Output the (x, y) coordinate of the center of the cell containing the given text.  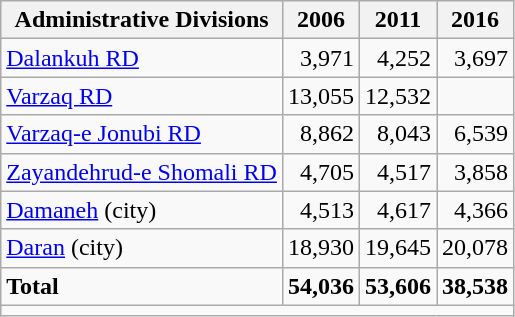
Zayandehrud-e Shomali RD (142, 172)
Varzaq-e Jonubi RD (142, 134)
Varzaq RD (142, 96)
Daran (city) (142, 248)
4,517 (398, 172)
Dalankuh RD (142, 58)
Administrative Divisions (142, 20)
2016 (476, 20)
8,043 (398, 134)
54,036 (320, 286)
38,538 (476, 286)
4,617 (398, 210)
8,862 (320, 134)
18,930 (320, 248)
3,697 (476, 58)
Total (142, 286)
4,705 (320, 172)
12,532 (398, 96)
4,513 (320, 210)
13,055 (320, 96)
3,858 (476, 172)
2006 (320, 20)
4,366 (476, 210)
4,252 (398, 58)
3,971 (320, 58)
20,078 (476, 248)
53,606 (398, 286)
19,645 (398, 248)
Damaneh (city) (142, 210)
6,539 (476, 134)
2011 (398, 20)
